Search for the cell housing the specified text and yield its [x, y] center coordinate. 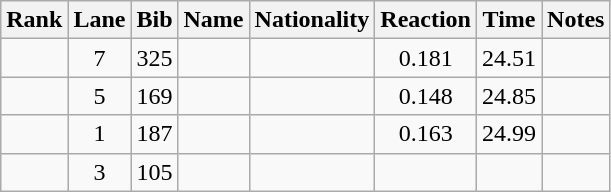
24.85 [510, 96]
187 [154, 134]
7 [100, 58]
24.99 [510, 134]
0.148 [426, 96]
Time [510, 20]
Bib [154, 20]
5 [100, 96]
24.51 [510, 58]
Lane [100, 20]
325 [154, 58]
0.181 [426, 58]
1 [100, 134]
169 [154, 96]
0.163 [426, 134]
Rank [34, 20]
Notes [576, 20]
Reaction [426, 20]
Nationality [312, 20]
3 [100, 172]
Name [214, 20]
105 [154, 172]
